Scan for the cell matching the given text and deliver its [X, Y] coordinate at center. 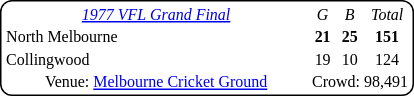
25 [350, 37]
Collingwood [156, 60]
10 [350, 60]
Total [388, 14]
151 [388, 37]
21 [323, 37]
1977 VFL Grand Final [156, 14]
19 [323, 60]
124 [388, 60]
B [350, 14]
Venue: Melbourne Cricket Ground [156, 82]
G [323, 14]
Crowd: 98,491 [360, 82]
North Melbourne [156, 37]
